Find where the given text appears and provide that cell's center as (x, y) coordinate. 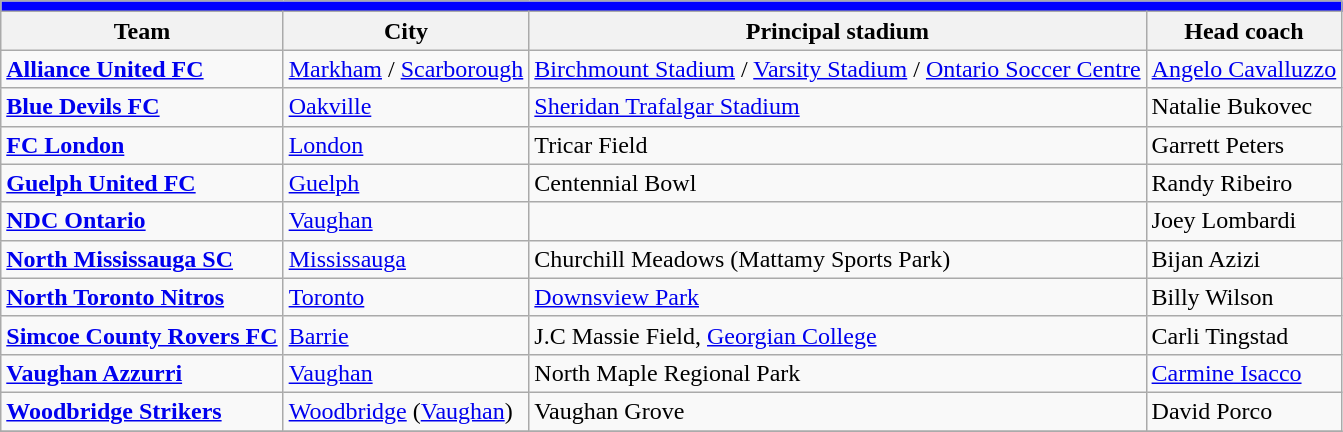
Head coach (1244, 31)
Carmine Isacco (1244, 373)
Garrett Peters (1244, 145)
Markham / Scarborough (406, 69)
Guelph United FC (142, 183)
Carli Tingstad (1244, 335)
Vaughan Azzurri (142, 373)
NDC Ontario (142, 221)
North Toronto Nitros (142, 297)
Toronto (406, 297)
Downsview Park (838, 297)
Billy Wilson (1244, 297)
Oakville (406, 107)
North Maple Regional Park (838, 373)
Alliance United FC (142, 69)
Randy Ribeiro (1244, 183)
Tricar Field (838, 145)
Natalie Bukovec (1244, 107)
Barrie (406, 335)
Joey Lombardi (1244, 221)
David Porco (1244, 411)
Birchmount Stadium / Varsity Stadium / Ontario Soccer Centre (838, 69)
Simcoe County Rovers FC (142, 335)
Team (142, 31)
Blue Devils FC (142, 107)
Centennial Bowl (838, 183)
North Mississauga SC (142, 259)
FC London (142, 145)
Mississauga (406, 259)
Sheridan Trafalgar Stadium (838, 107)
Vaughan Grove (838, 411)
Bijan Azizi (1244, 259)
Principal stadium (838, 31)
Guelph (406, 183)
Churchill Meadows (Mattamy Sports Park) (838, 259)
London (406, 145)
J.C Massie Field, Georgian College (838, 335)
City (406, 31)
Woodbridge Strikers (142, 411)
Angelo Cavalluzzo (1244, 69)
Woodbridge (Vaughan) (406, 411)
